Determine the (x, y) coordinate at the center of the cell enclosing the given text.  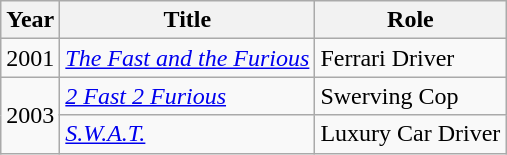
Luxury Car Driver (410, 134)
Year (30, 20)
2001 (30, 58)
Ferrari Driver (410, 58)
2 Fast 2 Furious (188, 96)
Title (188, 20)
The Fast and the Furious (188, 58)
2003 (30, 115)
Role (410, 20)
S.W.A.T. (188, 134)
Swerving Cop (410, 96)
